Locate the cell with the specified text and output its (X, Y) center coordinate. 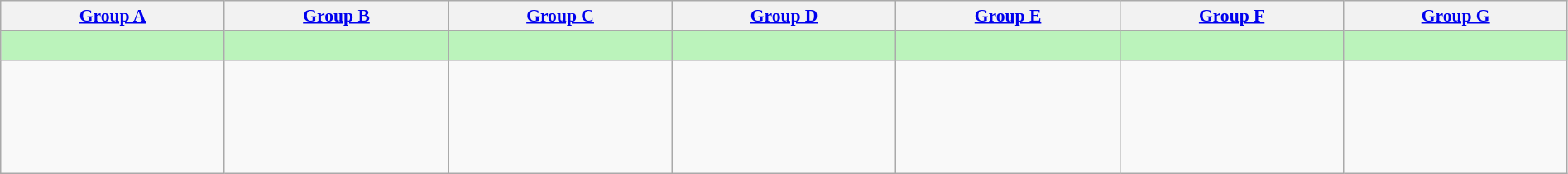
Group E (1008, 16)
Group C (561, 16)
Group F (1231, 16)
Group G (1456, 16)
Group D (784, 16)
Group A (113, 16)
Group B (336, 16)
